Locate the cell with the specified text and output its [x, y] center coordinate. 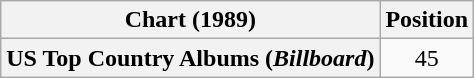
US Top Country Albums (Billboard) [190, 58]
Position [427, 20]
45 [427, 58]
Chart (1989) [190, 20]
